Determine the [x, y] coordinate at the center of the cell enclosing the given text.  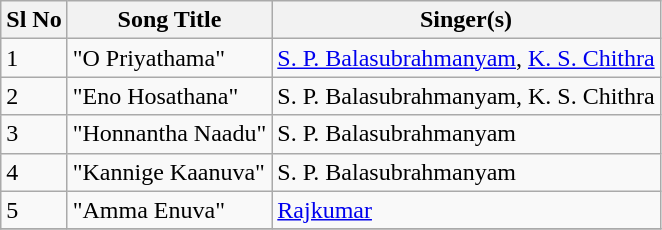
"Honnantha Naadu" [170, 134]
1 [34, 58]
2 [34, 96]
Sl No [34, 20]
5 [34, 210]
"Kannige Kaanuva" [170, 172]
"O Priyathama" [170, 58]
Rajkumar [466, 210]
3 [34, 134]
"Amma Enuva" [170, 210]
4 [34, 172]
"Eno Hosathana" [170, 96]
Song Title [170, 20]
Singer(s) [466, 20]
